Provide the (X, Y) coordinate of the cell's center where the given text is located.  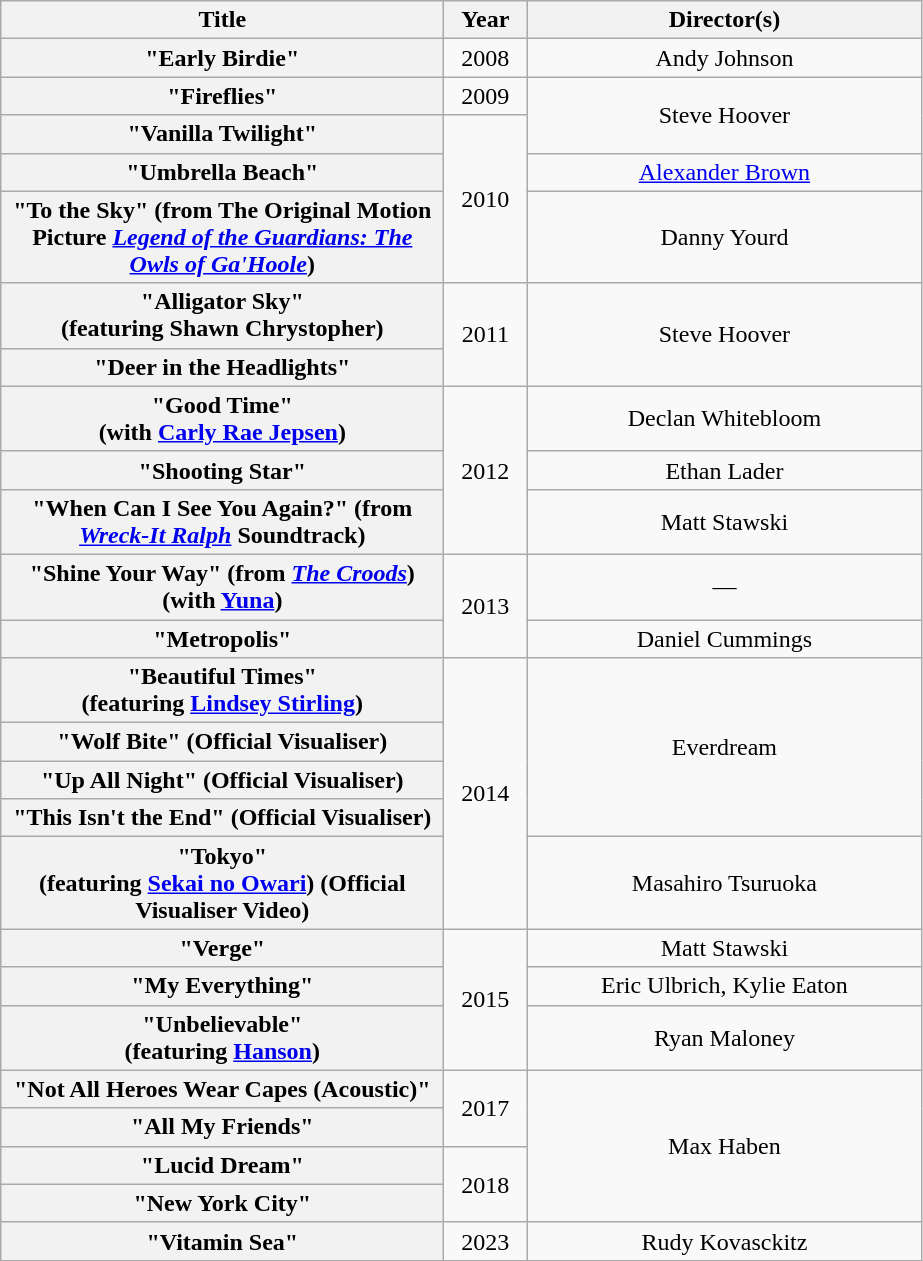
"Umbrella Beach" (222, 172)
"To the Sky" (from The Original Motion Picture Legend of the Guardians: The Owls of Ga'Hoole) (222, 237)
"Good Time"(with Carly Rae Jepsen) (222, 418)
"Metropolis" (222, 639)
"Not All Heroes Wear Capes (Acoustic)" (222, 1089)
"Early Birdie" (222, 58)
"Deer in the Headlights" (222, 367)
Daniel Cummings (724, 639)
Alexander Brown (724, 172)
Everdream (724, 748)
"Shine Your Way" (from The Croods)(with Yuna) (222, 586)
"Verge" (222, 948)
"New York City" (222, 1203)
2017 (486, 1108)
Eric Ulbrich, Kylie Eaton (724, 986)
2015 (486, 1000)
Rudy Kovasckitz (724, 1241)
"All My Friends" (222, 1127)
Ryan Maloney (724, 1038)
"Beautiful Times"(featuring Lindsey Stirling) (222, 690)
2011 (486, 334)
"Fireflies" (222, 96)
Director(s) (724, 20)
"Vitamin Sea" (222, 1241)
"Alligator Sky"(featuring Shawn Chrystopher) (222, 316)
2012 (486, 470)
Declan Whitebloom (724, 418)
2013 (486, 606)
"Up All Night" (Official Visualiser) (222, 780)
Ethan Lader (724, 470)
Andy Johnson (724, 58)
— (724, 586)
2023 (486, 1241)
"Unbelievable"(featuring Hanson) (222, 1038)
"Lucid Dream" (222, 1165)
"Tokyo"(featuring Sekai no Owari) (Official Visualiser Video) (222, 883)
"Shooting Star" (222, 470)
Year (486, 20)
Masahiro Tsuruoka (724, 883)
Title (222, 20)
Max Haben (724, 1146)
2014 (486, 794)
2008 (486, 58)
"When Can I See You Again?" (from Wreck-It Ralph Soundtrack) (222, 522)
2018 (486, 1184)
Danny Yourd (724, 237)
"My Everything" (222, 986)
2010 (486, 199)
2009 (486, 96)
"This Isn't the End" (Official Visualiser) (222, 818)
"Wolf Bite" (Official Visualiser) (222, 742)
"Vanilla Twilight" (222, 134)
